Return [X, Y] of the center of cell containing provided text 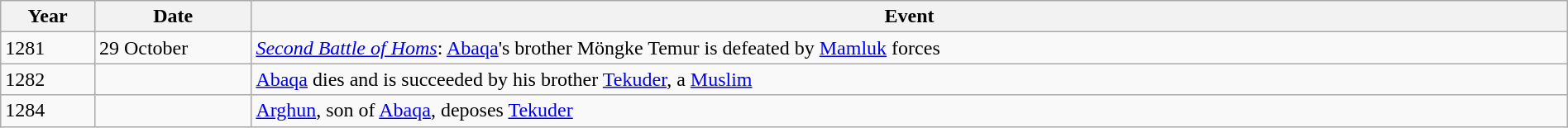
Event [910, 17]
Date [172, 17]
Year [48, 17]
1281 [48, 48]
1284 [48, 111]
Abaqa dies and is succeeded by his brother Tekuder, a Muslim [910, 79]
29 October [172, 48]
Second Battle of Homs: Abaqa's brother Möngke Temur is defeated by Mamluk forces [910, 48]
1282 [48, 79]
Arghun, son of Abaqa, deposes Tekuder [910, 111]
